Detect which cell encompasses the target text, then output its (x, y) center coordinate. 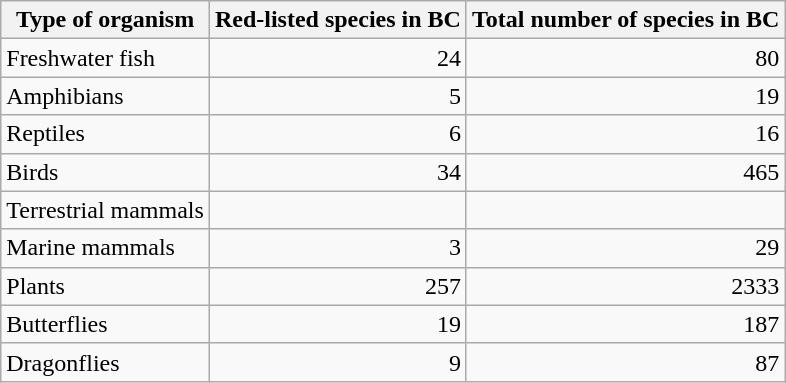
Butterflies (106, 324)
16 (625, 134)
34 (338, 172)
Reptiles (106, 134)
Freshwater fish (106, 58)
Dragonflies (106, 362)
9 (338, 362)
465 (625, 172)
3 (338, 248)
87 (625, 362)
Red-listed species in BC (338, 20)
Marine mammals (106, 248)
Birds (106, 172)
Type of organism (106, 20)
Total number of species in BC (625, 20)
Plants (106, 286)
2333 (625, 286)
6 (338, 134)
5 (338, 96)
Terrestrial mammals (106, 210)
187 (625, 324)
80 (625, 58)
24 (338, 58)
Amphibians (106, 96)
257 (338, 286)
29 (625, 248)
